Capture the cell that displays the provided text and extract its [x, y] central coordinate. 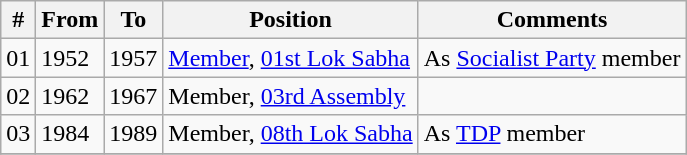
1989 [134, 134]
1957 [134, 58]
As TDP member [552, 134]
Member, 08th Lok Sabha [290, 134]
Position [290, 20]
1962 [70, 96]
02 [18, 96]
Member, 03rd Assembly [290, 96]
Member, 01st Lok Sabha [290, 58]
1952 [70, 58]
01 [18, 58]
From [70, 20]
1984 [70, 134]
Comments [552, 20]
1967 [134, 96]
03 [18, 134]
As Socialist Party member [552, 58]
To [134, 20]
# [18, 20]
